From the cell containing the given text, extract its center point as (x, y) coordinate. 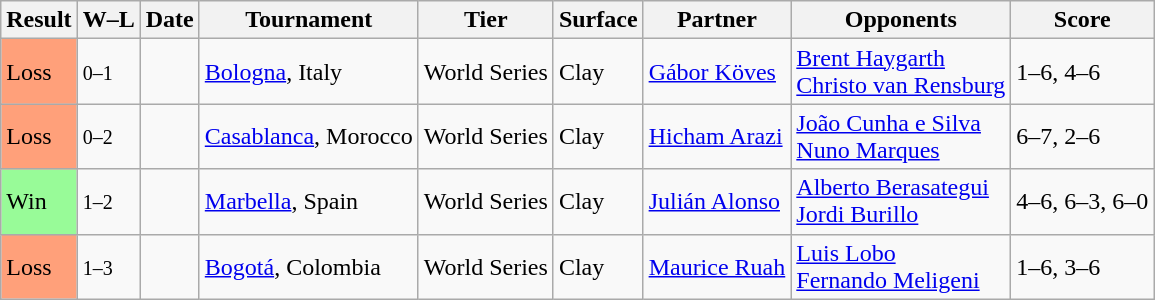
Brent Haygarth Christo van Rensburg (901, 72)
Casablanca, Morocco (308, 136)
Opponents (901, 20)
1–2 (108, 202)
Luis Lobo Fernando Meligeni (901, 266)
Tournament (308, 20)
João Cunha e Silva Nuno Marques (901, 136)
Bogotá, Colombia (308, 266)
Score (1082, 20)
Gábor Köves (717, 72)
Marbella, Spain (308, 202)
Win (39, 202)
4–6, 6–3, 6–0 (1082, 202)
Bologna, Italy (308, 72)
Hicham Arazi (717, 136)
1–3 (108, 266)
Date (170, 20)
6–7, 2–6 (1082, 136)
Tier (486, 20)
Partner (717, 20)
W–L (108, 20)
0–2 (108, 136)
0–1 (108, 72)
Alberto Berasategui Jordi Burillo (901, 202)
Maurice Ruah (717, 266)
1–6, 3–6 (1082, 266)
Result (39, 20)
Julián Alonso (717, 202)
Surface (598, 20)
1–6, 4–6 (1082, 72)
